Locate the cell with the specified text and output its [X, Y] center coordinate. 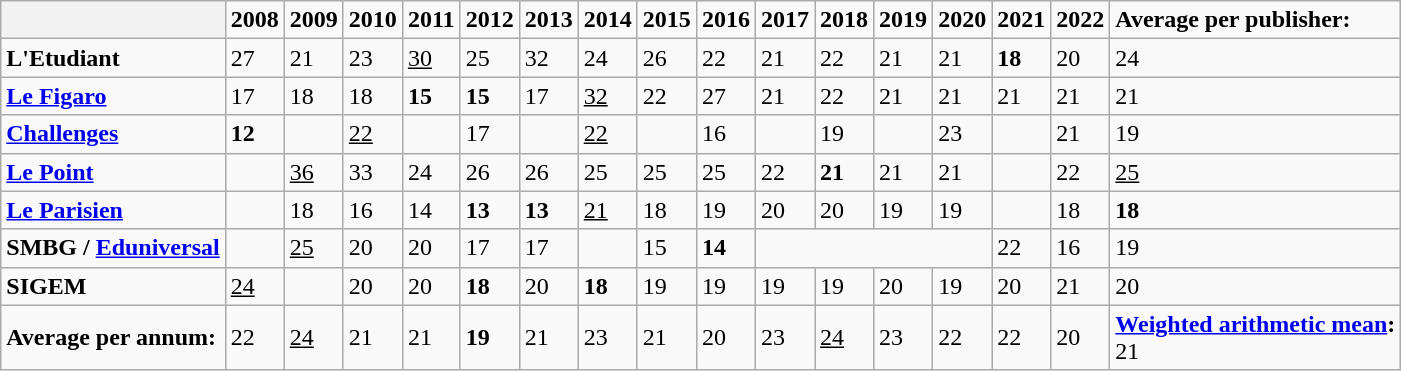
Le Figaro [113, 96]
2015 [666, 20]
L'Etudiant [113, 58]
Le Parisien [113, 210]
12 [254, 134]
33 [372, 172]
2011 [431, 20]
Challenges [113, 134]
2022 [1080, 20]
Average per publisher: [1256, 20]
2018 [844, 20]
Le Point [113, 172]
SIGEM [113, 286]
2013 [548, 20]
30 [431, 58]
36 [314, 172]
2020 [962, 20]
2009 [314, 20]
2014 [608, 20]
SMBG / Eduniversal [113, 248]
2010 [372, 20]
2019 [904, 20]
2012 [490, 20]
2016 [726, 20]
Average per annum: [113, 338]
2017 [784, 20]
2008 [254, 20]
2021 [1022, 20]
Weighted arithmetic mean:21 [1256, 338]
